Return the [x, y] coordinate for the center point of the cell that contains the specified text.  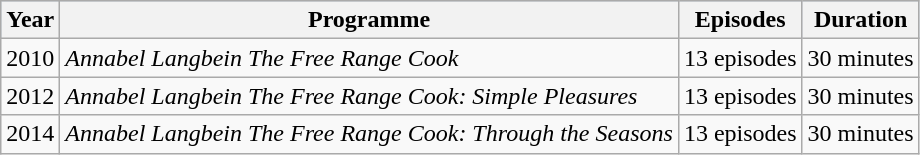
Year [30, 20]
Annabel Langbein The Free Range Cook: Simple Pleasures [370, 96]
Episodes [740, 20]
2010 [30, 58]
Programme [370, 20]
2014 [30, 134]
Duration [860, 20]
Annabel Langbein The Free Range Cook: Through the Seasons [370, 134]
2012 [30, 96]
Annabel Langbein The Free Range Cook [370, 58]
